Provide the [x, y] coordinate of the cell's center where the given text is located.  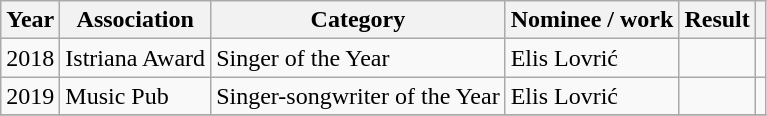
Year [30, 20]
Music Pub [136, 96]
2018 [30, 58]
Singer-songwriter of the Year [358, 96]
Singer of the Year [358, 58]
Nominee / work [592, 20]
2019 [30, 96]
Association [136, 20]
Result [717, 20]
Category [358, 20]
Istriana Award [136, 58]
